Provide the (x, y) coordinate of the cell's center where the given text is located.  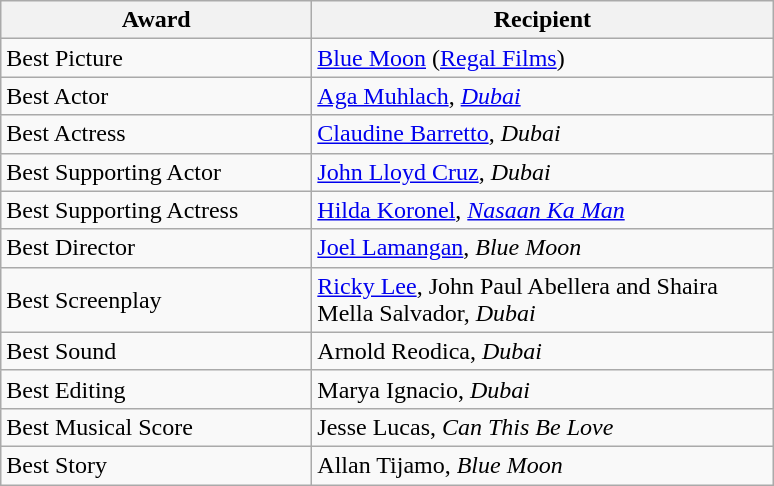
Ricky Lee, John Paul Abellera and Shaira Mella Salvador, Dubai (542, 300)
Best Picture (156, 58)
Allan Tijamo, Blue Moon (542, 465)
Best Story (156, 465)
Award (156, 20)
Best Musical Score (156, 427)
Arnold Reodica, Dubai (542, 351)
Best Supporting Actress (156, 210)
Best Actress (156, 134)
Blue Moon (Regal Films) (542, 58)
Jesse Lucas, Can This Be Love (542, 427)
John Lloyd Cruz, Dubai (542, 172)
Best Sound (156, 351)
Claudine Barretto, Dubai (542, 134)
Marya Ignacio, Dubai (542, 389)
Best Editing (156, 389)
Joel Lamangan, Blue Moon (542, 248)
Recipient (542, 20)
Best Screenplay (156, 300)
Best Director (156, 248)
Best Supporting Actor (156, 172)
Hilda Koronel, Nasaan Ka Man (542, 210)
Aga Muhlach, Dubai (542, 96)
Best Actor (156, 96)
